Capture the cell that displays the provided text and extract its [X, Y] central coordinate. 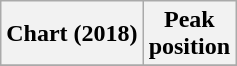
Peakposition [189, 34]
Chart (2018) [72, 34]
